Determine the [X, Y] coordinate at the center of the cell enclosing the given text.  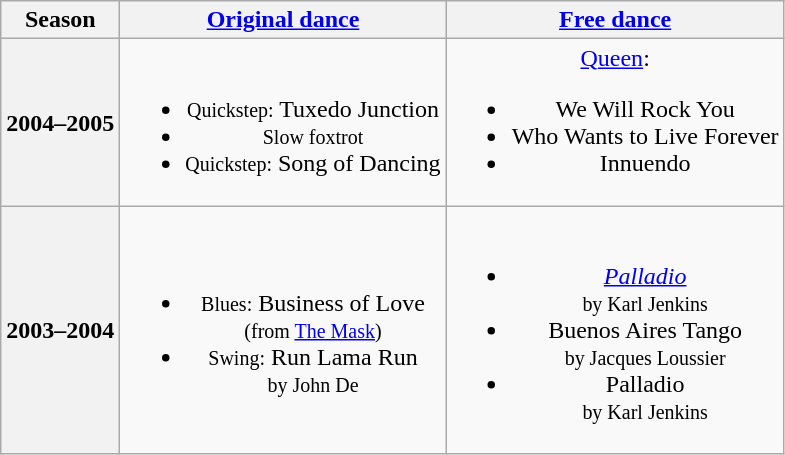
Original dance [283, 20]
2003–2004 [60, 330]
Queen:We Will Rock YouWho Wants to Live ForeverInnuendo [615, 122]
Blues: Business of Love (from The Mask) Swing: Run Lama Run by John De [283, 330]
Quickstep: Tuxedo JunctionSlow foxtrotQuickstep: Song of Dancing [283, 122]
Free dance [615, 20]
Palladio by Karl Jenkins Buenos Aires Tango by Jacques Loussier Palladio by Karl Jenkins [615, 330]
2004–2005 [60, 122]
Season [60, 20]
